Return [x, y] of the center of cell containing provided text 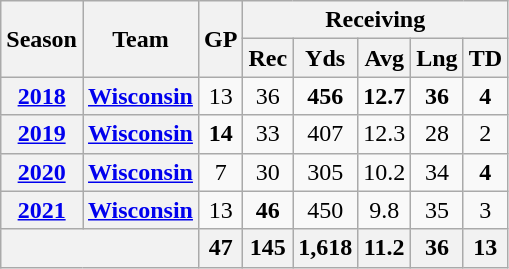
Season [42, 39]
Receiving [376, 20]
Avg [384, 58]
33 [268, 134]
28 [437, 134]
450 [326, 210]
35 [437, 210]
407 [326, 134]
12.3 [384, 134]
3 [485, 210]
46 [268, 210]
11.2 [384, 248]
2020 [42, 172]
Rec [268, 58]
2 [485, 134]
2021 [42, 210]
14 [220, 134]
Team [140, 39]
Lng [437, 58]
34 [437, 172]
47 [220, 248]
456 [326, 96]
GP [220, 39]
7 [220, 172]
30 [268, 172]
1,618 [326, 248]
9.8 [384, 210]
305 [326, 172]
2018 [42, 96]
TD [485, 58]
10.2 [384, 172]
12.7 [384, 96]
Yds [326, 58]
145 [268, 248]
2019 [42, 134]
